For the text-containing cell, return its midpoint in [X, Y] coordinate format. 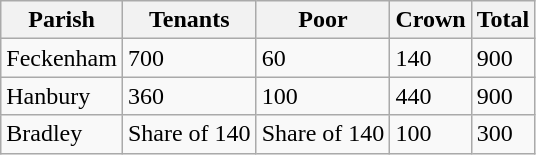
Feckenham [62, 58]
140 [430, 58]
Total [503, 20]
Tenants [189, 20]
300 [503, 134]
Crown [430, 20]
Hanbury [62, 96]
Parish [62, 20]
360 [189, 96]
Poor [323, 20]
Bradley [62, 134]
700 [189, 58]
440 [430, 96]
60 [323, 58]
